Identify which cell holds the provided text, then report its (x, y) central coordinate. 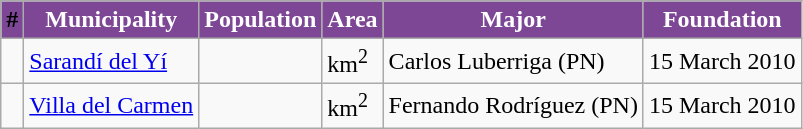
Municipality (112, 20)
Fernando Rodríguez (PN) (513, 106)
Major (513, 20)
Carlos Luberriga (PN) (513, 62)
Villa del Carmen (112, 106)
Population (260, 20)
Sarandí del Yí (112, 62)
# (12, 20)
Foundation (722, 20)
Area (352, 20)
